Return (X, Y) of the center of cell containing provided text 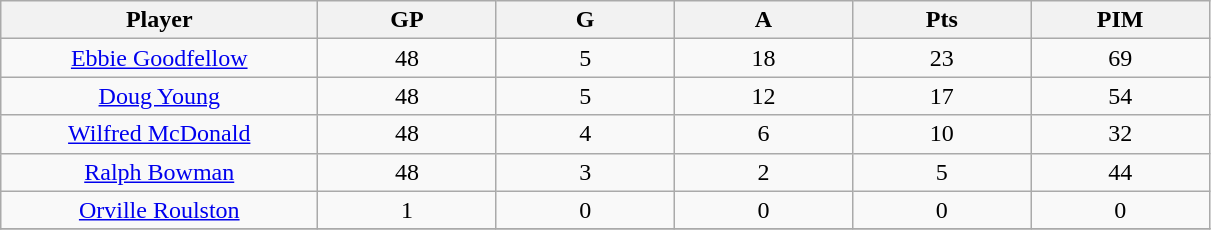
Wilfred McDonald (160, 134)
PIM (1120, 20)
32 (1120, 134)
G (585, 20)
1 (407, 210)
3 (585, 172)
10 (942, 134)
23 (942, 58)
Ralph Bowman (160, 172)
Orville Roulston (160, 210)
GP (407, 20)
6 (763, 134)
2 (763, 172)
Pts (942, 20)
54 (1120, 96)
18 (763, 58)
12 (763, 96)
4 (585, 134)
Player (160, 20)
A (763, 20)
Doug Young (160, 96)
17 (942, 96)
69 (1120, 58)
44 (1120, 172)
Ebbie Goodfellow (160, 58)
